Return (x, y) of the center of cell containing provided text 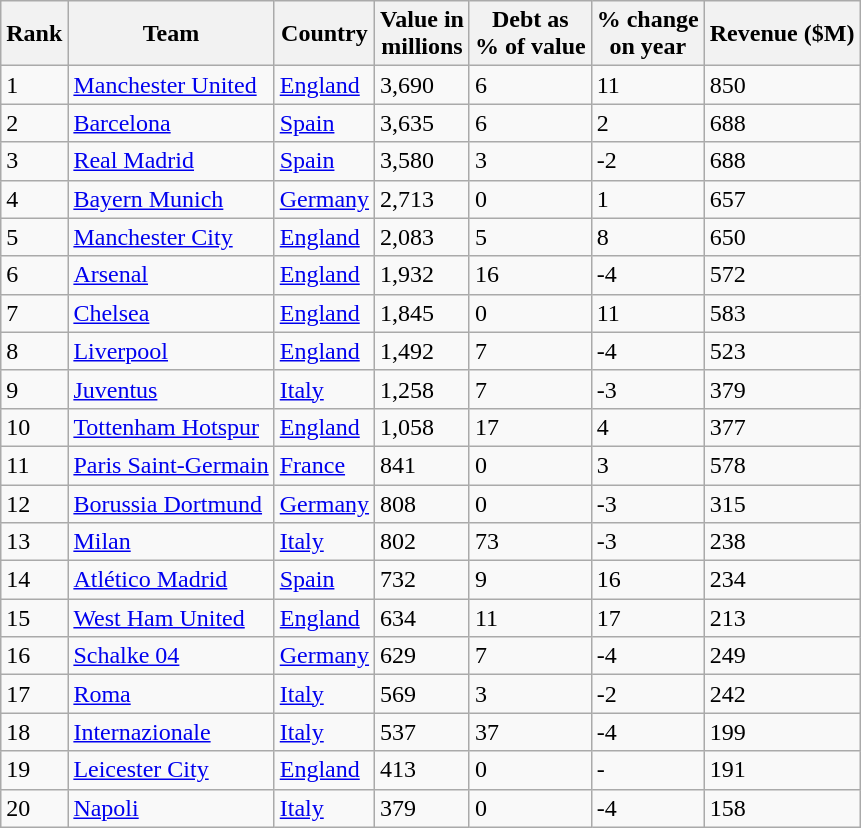
234 (782, 580)
242 (782, 694)
315 (782, 503)
158 (782, 808)
Leicester City (171, 770)
634 (422, 618)
15 (34, 618)
% changeon year (648, 34)
Manchester United (171, 85)
18 (34, 732)
12 (34, 503)
Value inmillions (422, 34)
Country (324, 34)
Arsenal (171, 275)
377 (782, 427)
Team (171, 34)
1,492 (422, 351)
732 (422, 580)
13 (34, 542)
West Ham United (171, 618)
249 (782, 656)
199 (782, 732)
1,845 (422, 313)
629 (422, 656)
841 (422, 465)
73 (530, 542)
583 (782, 313)
850 (782, 85)
Juventus (171, 389)
14 (34, 580)
Debt as% of value (530, 34)
Schalke 04 (171, 656)
808 (422, 503)
802 (422, 542)
1,932 (422, 275)
Barcelona (171, 123)
572 (782, 275)
Atlético Madrid (171, 580)
Borussia Dortmund (171, 503)
Internazionale (171, 732)
Revenue ($M) (782, 34)
Real Madrid (171, 161)
Chelsea (171, 313)
2,713 (422, 199)
20 (34, 808)
3,635 (422, 123)
3,690 (422, 85)
France (324, 465)
Napoli (171, 808)
Manchester City (171, 237)
238 (782, 542)
Paris Saint-Germain (171, 465)
523 (782, 351)
Tottenham Hotspur (171, 427)
650 (782, 237)
657 (782, 199)
Rank (34, 34)
3,580 (422, 161)
2,083 (422, 237)
1,258 (422, 389)
Bayern Munich (171, 199)
413 (422, 770)
1,058 (422, 427)
37 (530, 732)
578 (782, 465)
191 (782, 770)
569 (422, 694)
Liverpool (171, 351)
19 (34, 770)
213 (782, 618)
Roma (171, 694)
537 (422, 732)
10 (34, 427)
- (648, 770)
Milan (171, 542)
